From the cell containing the given text, extract its center point as [X, Y] coordinate. 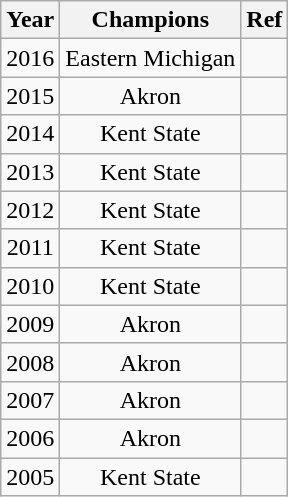
Eastern Michigan [150, 58]
2015 [30, 96]
2005 [30, 477]
2007 [30, 400]
2013 [30, 172]
2009 [30, 324]
2014 [30, 134]
Champions [150, 20]
2006 [30, 438]
Year [30, 20]
2010 [30, 286]
2011 [30, 248]
Ref [264, 20]
2016 [30, 58]
2008 [30, 362]
2012 [30, 210]
